Locate the cell with the specified text and output its [x, y] center coordinate. 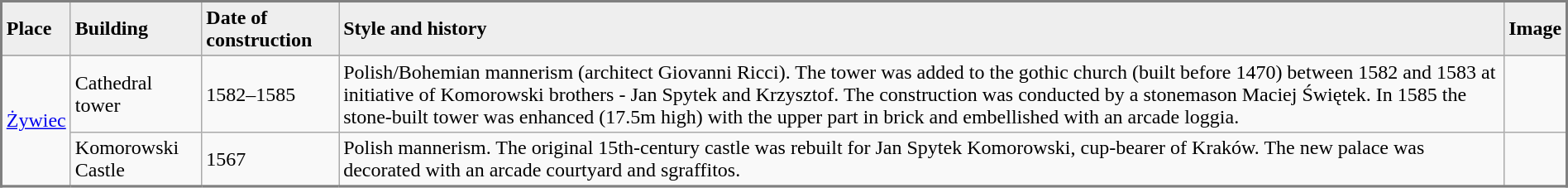
1582–1585 [270, 94]
Date of construction [270, 29]
Komorowski Castle [136, 159]
1567 [270, 159]
Style and history [921, 29]
Żywiec [36, 121]
Building [136, 29]
Place [36, 29]
Image [1536, 29]
Cathedral tower [136, 94]
